Scan for the cell matching the given text and deliver its (x, y) coordinate at center. 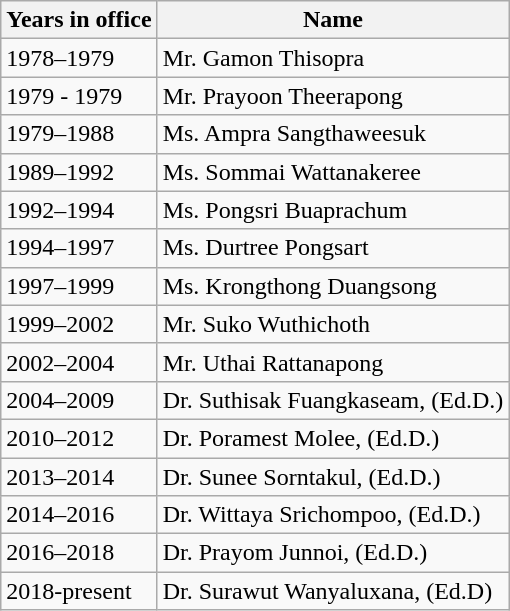
1992–1994 (79, 210)
Dr. Prayom Junnoi, (Ed.D.) (333, 553)
Dr. Suthisak Fuangkaseam, (Ed.D.) (333, 400)
2016–2018 (79, 553)
Ms. Pongsri Buaprachum (333, 210)
Dr. Sunee Sorntakul, (Ed.D.) (333, 477)
1997–1999 (79, 286)
Years in office (79, 20)
2004–2009 (79, 400)
Name (333, 20)
Ms. Durtree Pongsart (333, 248)
1979 - 1979 (79, 96)
Ms. Krongthong Duangsong (333, 286)
2013–2014 (79, 477)
Mr. Gamon Thisopra (333, 58)
1979–1988 (79, 134)
2018-present (79, 591)
1989–1992 (79, 172)
2010–2012 (79, 438)
1994–1997 (79, 248)
1999–2002 (79, 324)
Mr. Suko Wuthichoth (333, 324)
Mr. Uthai Rattanapong (333, 362)
Mr. Prayoon Theerapong (333, 96)
Ms. Sommai Wattanakeree (333, 172)
2002–2004 (79, 362)
Dr. Poramest Molee, (Ed.D.) (333, 438)
2014–2016 (79, 515)
Ms. Ampra Sangthaweesuk (333, 134)
1978–1979 (79, 58)
Dr. Wittaya Srichompoo, (Ed.D.) (333, 515)
Dr. Surawut Wanyaluxana, (Ed.D) (333, 591)
